Detect which cell encompasses the target text, then output its (X, Y) center coordinate. 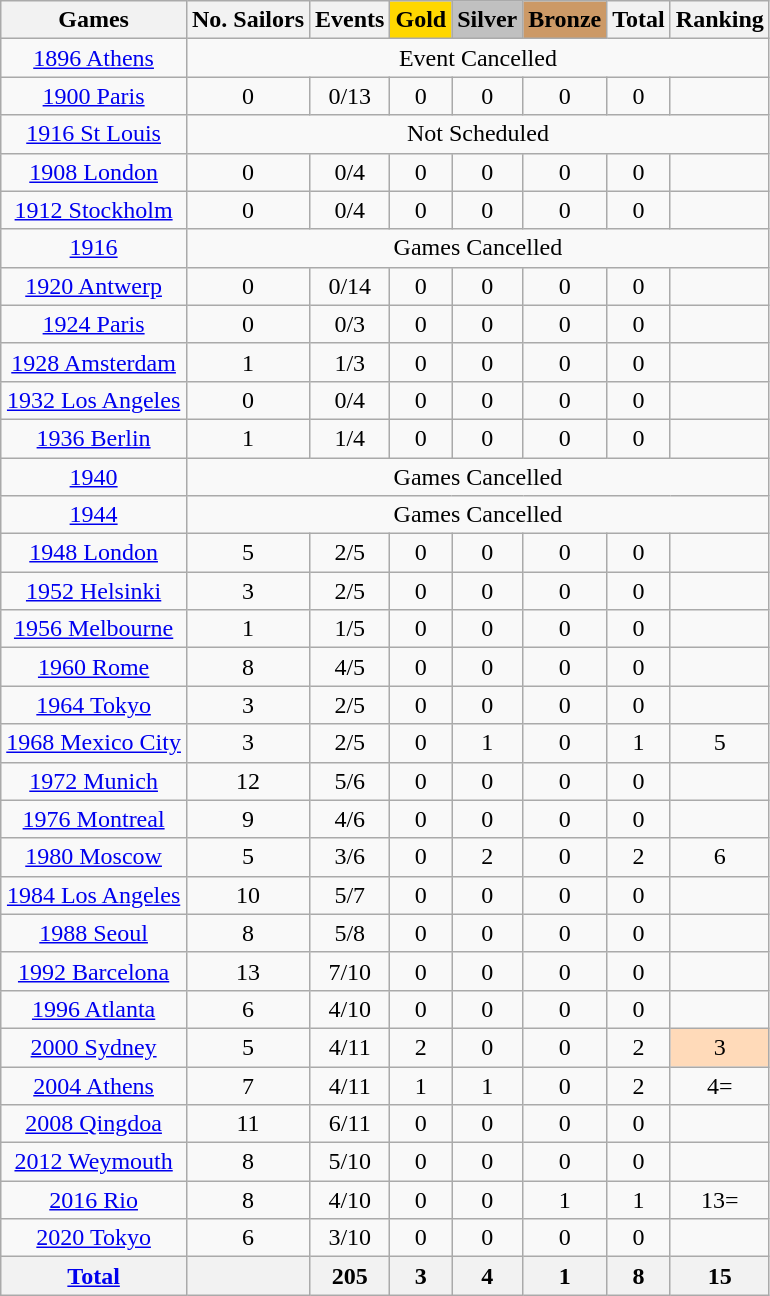
Events (350, 20)
5/8 (350, 933)
13 (248, 971)
1964 Tokyo (94, 705)
2020 Tokyo (94, 1238)
1952 Helsinki (94, 591)
0/3 (350, 324)
1944 (94, 515)
1916 (94, 248)
Event Cancelled (478, 58)
4/5 (350, 667)
3/6 (350, 857)
1968 Mexico City (94, 743)
1980 Moscow (94, 857)
1960 Rome (94, 667)
0/14 (350, 286)
7/10 (350, 971)
5/10 (350, 1162)
1928 Amsterdam (94, 362)
1988 Seoul (94, 933)
2008 Qingdoa (94, 1124)
15 (720, 1276)
4= (720, 1085)
5/7 (350, 895)
13= (720, 1200)
1908 London (94, 172)
2000 Sydney (94, 1047)
Silver (488, 20)
9 (248, 819)
205 (350, 1276)
2004 Athens (94, 1085)
1948 London (94, 553)
1940 (94, 477)
1/4 (350, 438)
No. Sailors (248, 20)
1972 Munich (94, 781)
1992 Barcelona (94, 971)
1956 Melbourne (94, 629)
5/6 (350, 781)
1/5 (350, 629)
1976 Montreal (94, 819)
1932 Los Angeles (94, 400)
11 (248, 1124)
1896 Athens (94, 58)
7 (248, 1085)
12 (248, 781)
1916 St Louis (94, 134)
Gold (421, 20)
Not Scheduled (478, 134)
1996 Atlanta (94, 1009)
2012 Weymouth (94, 1162)
2016 Rio (94, 1200)
Bronze (565, 20)
1900 Paris (94, 96)
1924 Paris (94, 324)
1912 Stockholm (94, 210)
Games (94, 20)
4/6 (350, 819)
6/11 (350, 1124)
3/10 (350, 1238)
10 (248, 895)
Ranking (720, 20)
1/3 (350, 362)
1920 Antwerp (94, 286)
1984 Los Angeles (94, 895)
4 (488, 1276)
0/13 (350, 96)
1936 Berlin (94, 438)
